Search for the cell housing the specified text and yield its (X, Y) center coordinate. 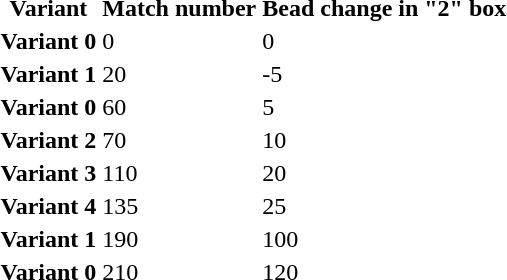
20 (180, 74)
70 (180, 140)
135 (180, 206)
0 (180, 41)
190 (180, 239)
60 (180, 107)
110 (180, 173)
